Output the (x, y) coordinate of the center of the cell containing the given text.  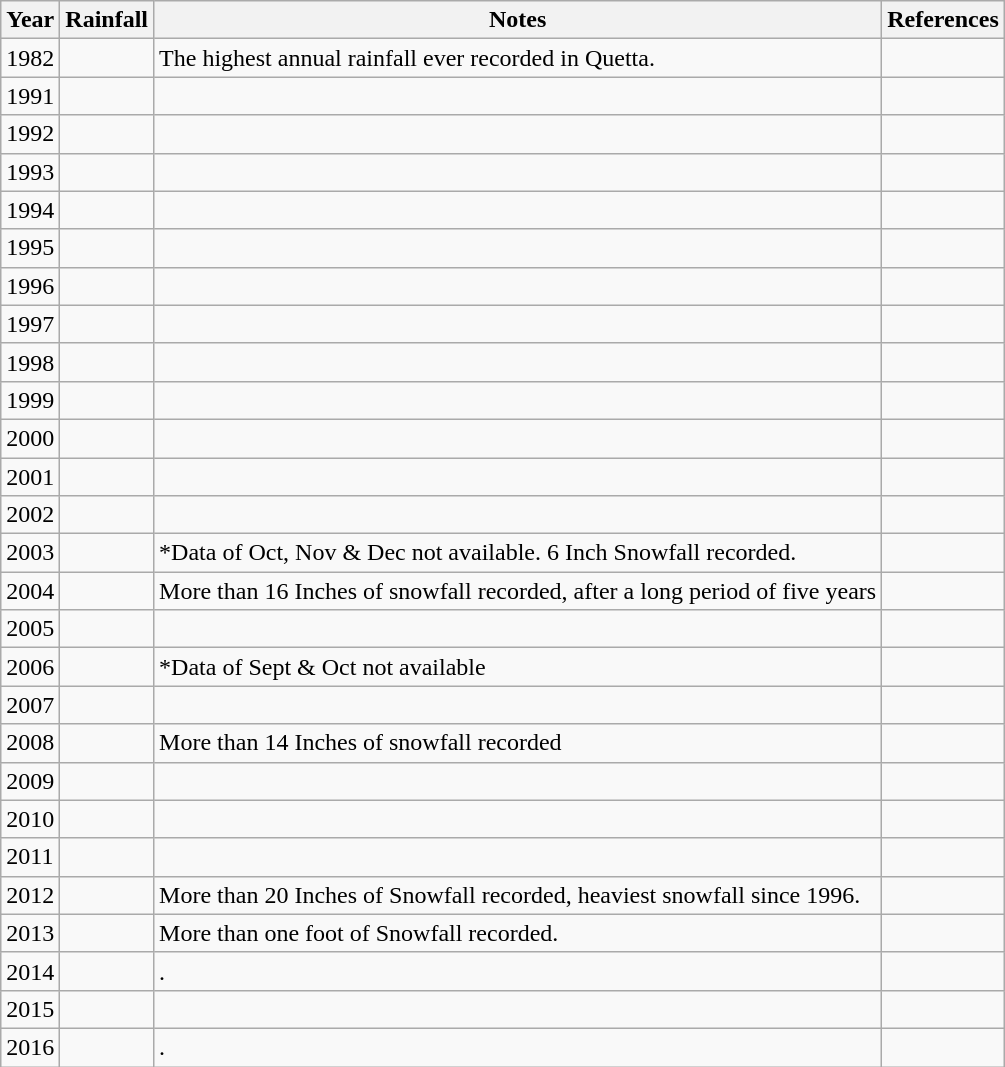
1982 (30, 58)
2012 (30, 895)
2011 (30, 857)
2008 (30, 743)
1996 (30, 286)
The highest annual rainfall ever recorded in Quetta. (518, 58)
1992 (30, 134)
*Data of Oct, Nov & Dec not available. 6 Inch Snowfall recorded. (518, 553)
2009 (30, 781)
1995 (30, 248)
2002 (30, 515)
2005 (30, 629)
2001 (30, 477)
1997 (30, 324)
Rainfall (107, 20)
2004 (30, 591)
2015 (30, 1009)
2010 (30, 819)
1993 (30, 172)
More than 14 Inches of snowfall recorded (518, 743)
More than 16 Inches of snowfall recorded, after a long period of five years (518, 591)
More than one foot of Snowfall recorded. (518, 933)
2007 (30, 705)
More than 20 Inches of Snowfall recorded, heaviest snowfall since 1996. (518, 895)
2014 (30, 971)
2016 (30, 1047)
*Data of Sept & Oct not available (518, 667)
1999 (30, 400)
Notes (518, 20)
2000 (30, 438)
2006 (30, 667)
References (944, 20)
2003 (30, 553)
Year (30, 20)
1998 (30, 362)
2013 (30, 933)
1991 (30, 96)
1994 (30, 210)
